Determine the [x, y] coordinate at the center of the cell enclosing the given text.  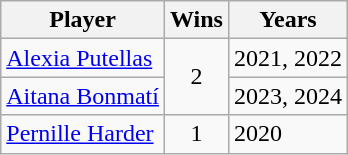
Pernille Harder [83, 134]
1 [196, 134]
2021, 2022 [288, 58]
2020 [288, 134]
2023, 2024 [288, 96]
Alexia Putellas [83, 58]
Aitana Bonmatí [83, 96]
2 [196, 77]
Wins [196, 20]
Years [288, 20]
Player [83, 20]
